Identify which cell holds the provided text, then report its (X, Y) central coordinate. 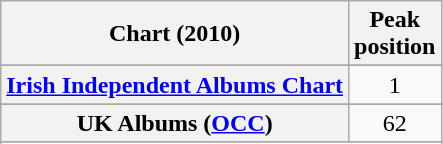
UK Albums (OCC) (175, 123)
Peakposition (395, 34)
62 (395, 123)
Chart (2010) (175, 34)
1 (395, 85)
Irish Independent Albums Chart (175, 85)
